Extract the [X, Y] coordinate from the center of the cell holding the provided text.  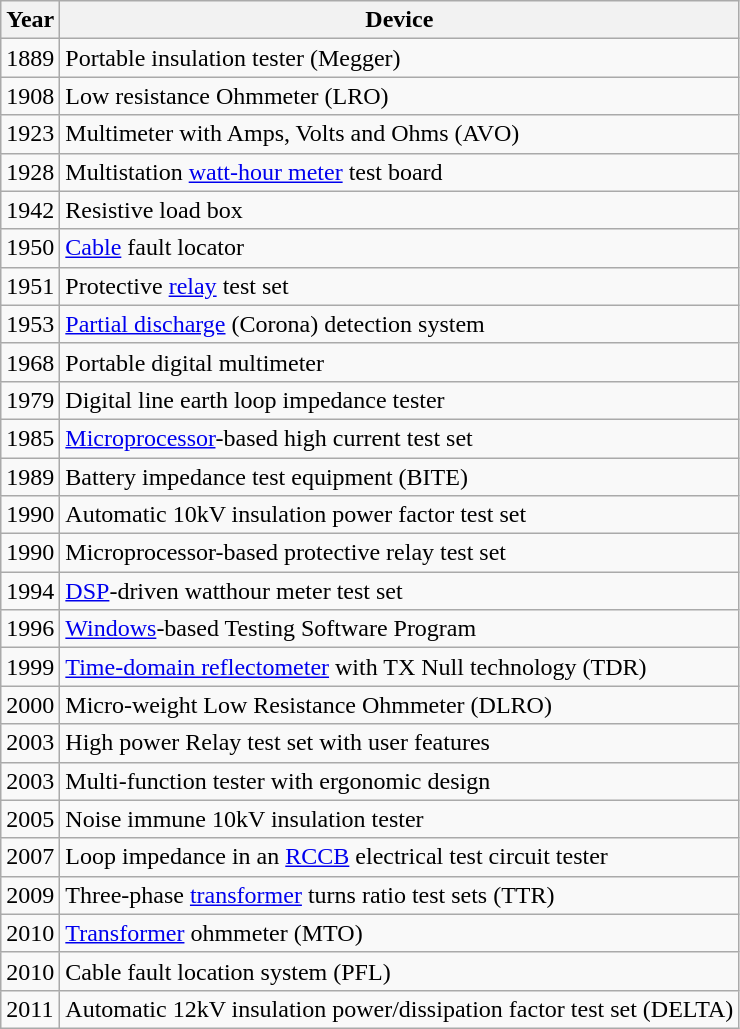
Automatic 10kV insulation power factor test set [400, 515]
1889 [30, 58]
Low resistance Ohmmeter (LRO) [400, 96]
1928 [30, 172]
DSP-driven watthour meter test set [400, 591]
2009 [30, 895]
Windows-based Testing Software Program [400, 629]
1979 [30, 400]
Cable fault locator [400, 248]
Cable fault location system (PFL) [400, 971]
1908 [30, 96]
Microprocessor-based high current test set [400, 438]
Micro-weight Low Resistance Ohmmeter (DLRO) [400, 705]
1994 [30, 591]
2005 [30, 819]
Partial discharge (Corona) detection system [400, 324]
1950 [30, 248]
Noise immune 10kV insulation tester [400, 819]
1999 [30, 667]
Portable insulation tester (Megger) [400, 58]
1989 [30, 477]
1923 [30, 134]
Transformer ohmmeter (MTO) [400, 933]
2007 [30, 857]
1985 [30, 438]
1951 [30, 286]
1942 [30, 210]
Year [30, 20]
1953 [30, 324]
2011 [30, 1009]
1968 [30, 362]
1996 [30, 629]
Three-phase transformer turns ratio test sets (TTR) [400, 895]
Time-domain reflectometer with TX Null technology (TDR) [400, 667]
Battery impedance test equipment (BITE) [400, 477]
Multi-function tester with ergonomic design [400, 781]
Resistive load box [400, 210]
Loop impedance in an RCCB electrical test circuit tester [400, 857]
Protective relay test set [400, 286]
Device [400, 20]
Microprocessor-based protective relay test set [400, 553]
Multimeter with Amps, Volts and Ohms (AVO) [400, 134]
Portable digital multimeter [400, 362]
Automatic 12kV insulation power/dissipation factor test set (DELTA) [400, 1009]
Multistation watt-hour meter test board [400, 172]
Digital line earth loop impedance tester [400, 400]
2000 [30, 705]
High power Relay test set with user features [400, 743]
